Scan for the cell matching the given text and deliver its [X, Y] coordinate at center. 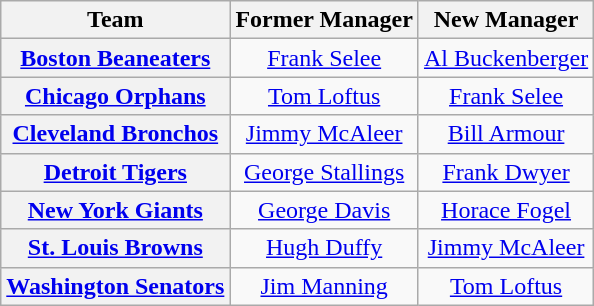
Former Manager [324, 20]
Bill Armour [506, 134]
Hugh Duffy [324, 248]
Chicago Orphans [116, 96]
George Davis [324, 210]
Jim Manning [324, 286]
Horace Fogel [506, 210]
Team [116, 20]
Detroit Tigers [116, 172]
Frank Dwyer [506, 172]
Boston Beaneaters [116, 58]
Al Buckenberger [506, 58]
George Stallings [324, 172]
New Manager [506, 20]
Washington Senators [116, 286]
New York Giants [116, 210]
St. Louis Browns [116, 248]
Cleveland Bronchos [116, 134]
